Find where the given text appears and provide that cell's center as [x, y] coordinate. 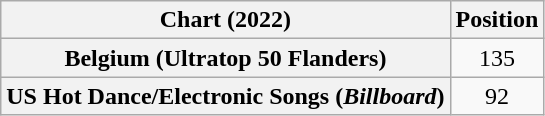
135 [497, 58]
Belgium (Ultratop 50 Flanders) [226, 58]
Position [497, 20]
92 [497, 96]
US Hot Dance/Electronic Songs (Billboard) [226, 96]
Chart (2022) [226, 20]
